For the text-containing cell, return its midpoint in [X, Y] coordinate format. 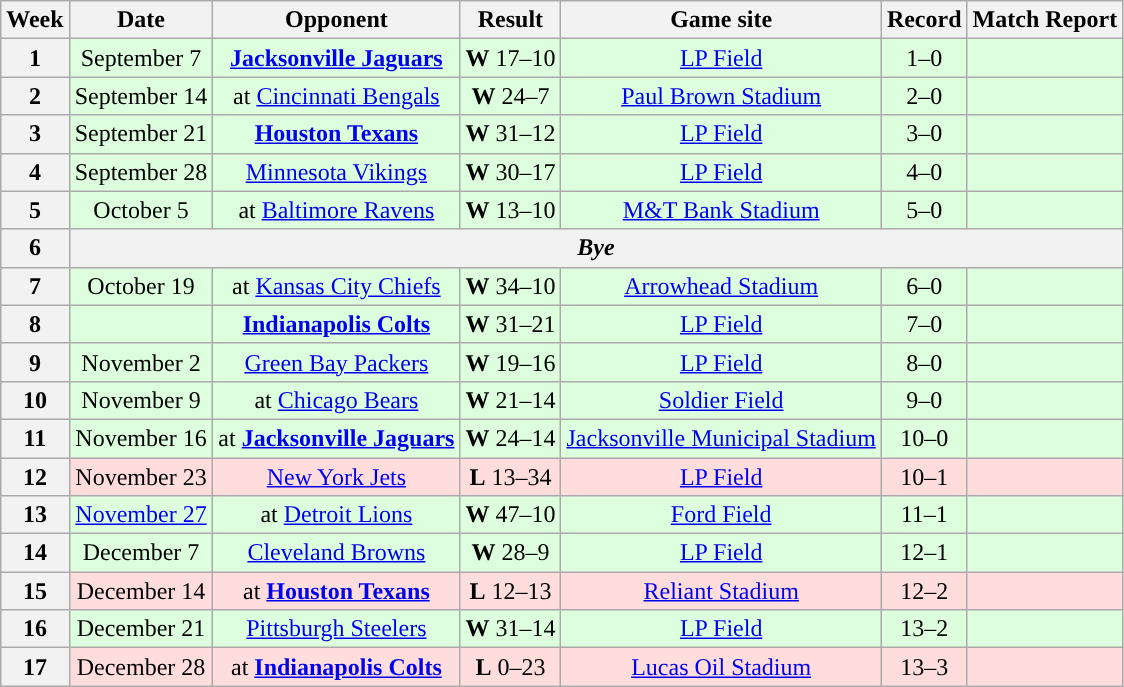
at Detroit Lions [336, 515]
September 7 [141, 58]
W 34–10 [510, 286]
W 21–14 [510, 400]
at Houston Texans [336, 591]
15 [35, 591]
at Jacksonville Jaguars [336, 438]
W 19–16 [510, 362]
8 [35, 324]
12 [35, 477]
11–1 [924, 515]
W 13–10 [510, 210]
November 16 [141, 438]
Indianapolis Colts [336, 324]
16 [35, 629]
at Kansas City Chiefs [336, 286]
Green Bay Packers [336, 362]
11 [35, 438]
M&T Bank Stadium [721, 210]
4 [35, 172]
September 28 [141, 172]
7–0 [924, 324]
at Chicago Bears [336, 400]
6 [35, 248]
3–0 [924, 134]
Paul Brown Stadium [721, 96]
Result [510, 20]
W 31–21 [510, 324]
Minnesota Vikings [336, 172]
10–1 [924, 477]
3 [35, 134]
December 7 [141, 553]
6–0 [924, 286]
13–2 [924, 629]
Game site [721, 20]
1 [35, 58]
L 13–34 [510, 477]
Arrowhead Stadium [721, 286]
5–0 [924, 210]
9 [35, 362]
Opponent [336, 20]
4–0 [924, 172]
13–3 [924, 667]
at Baltimore Ravens [336, 210]
October 5 [141, 210]
8–0 [924, 362]
12–1 [924, 553]
W 17–10 [510, 58]
W 31–14 [510, 629]
November 27 [141, 515]
L 12–13 [510, 591]
Lucas Oil Stadium [721, 667]
5 [35, 210]
14 [35, 553]
at Indianapolis Colts [336, 667]
W 47–10 [510, 515]
New York Jets [336, 477]
2–0 [924, 96]
Cleveland Browns [336, 553]
November 2 [141, 362]
W 28–9 [510, 553]
Jacksonville Municipal Stadium [721, 438]
September 21 [141, 134]
Date [141, 20]
W 30–17 [510, 172]
10–0 [924, 438]
Match Report [1045, 20]
Bye [596, 248]
1–0 [924, 58]
October 19 [141, 286]
November 9 [141, 400]
W 24–14 [510, 438]
Jacksonville Jaguars [336, 58]
Ford Field [721, 515]
12–2 [924, 591]
17 [35, 667]
Reliant Stadium [721, 591]
November 23 [141, 477]
at Cincinnati Bengals [336, 96]
2 [35, 96]
Soldier Field [721, 400]
December 21 [141, 629]
7 [35, 286]
10 [35, 400]
Record [924, 20]
December 14 [141, 591]
9–0 [924, 400]
Pittsburgh Steelers [336, 629]
W 24–7 [510, 96]
Week [35, 20]
September 14 [141, 96]
Houston Texans [336, 134]
December 28 [141, 667]
W 31–12 [510, 134]
13 [35, 515]
L 0–23 [510, 667]
